Return the [X, Y] coordinate for the center point of the cell that contains the specified text.  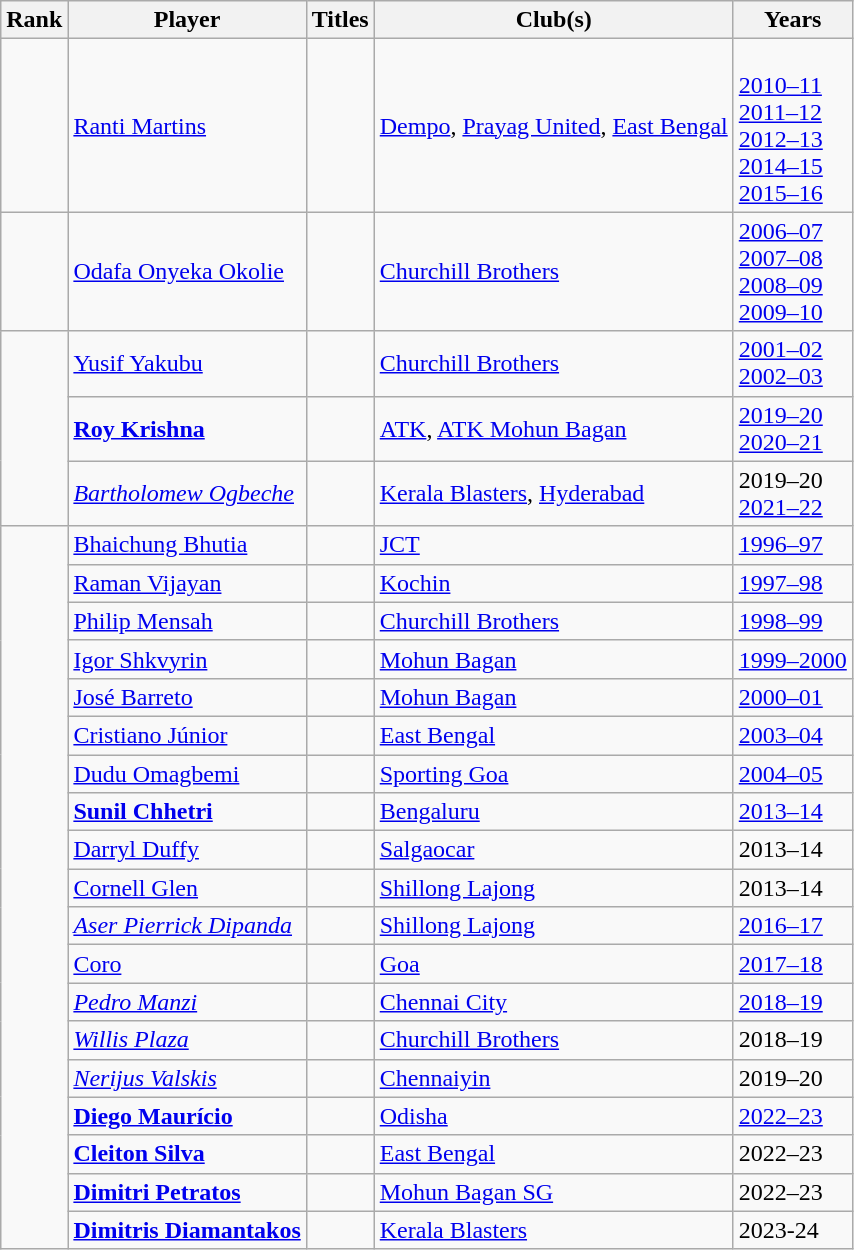
Coro [187, 964]
Nerijus Valskis [187, 1078]
2019–202021–22 [792, 494]
Mohun Bagan SG [554, 1192]
Dimitris Diamantakos [187, 1230]
Titles [340, 20]
Salgaocar [554, 850]
Goa [554, 964]
2017–18 [792, 964]
Darryl Duffy [187, 850]
Sunil Chhetri [187, 812]
2010–112011–122012–132014–152015–16 [792, 126]
Kochin [554, 583]
Club(s) [554, 20]
Rank [34, 20]
Aser Pierrick Dipanda [187, 926]
Diego Maurício [187, 1116]
Yusif Yakubu [187, 364]
2001–022002–03 [792, 364]
1996–97 [792, 545]
Raman Vijayan [187, 583]
2023-24 [792, 1230]
Cornell Glen [187, 888]
Igor Shkvyrin [187, 659]
2003–04 [792, 735]
Odisha [554, 1116]
Years [792, 20]
2004–05 [792, 773]
Roy Krishna [187, 428]
Bartholomew Ogbeche [187, 494]
Player [187, 20]
1999–2000 [792, 659]
Cristiano Júnior [187, 735]
1998–99 [792, 621]
Odafa Onyeka Okolie [187, 272]
2000–01 [792, 697]
2016–17 [792, 926]
Ranti Martins [187, 126]
1997–98 [792, 583]
Bengaluru [554, 812]
Sporting Goa [554, 773]
Bhaichung Bhutia [187, 545]
JCT [554, 545]
Cleiton Silva [187, 1154]
Dempo, Prayag United, East Bengal [554, 126]
Kerala Blasters, Hyderabad [554, 494]
Kerala Blasters [554, 1230]
2006–072007–082008–092009–10 [792, 272]
Dimitri Petratos [187, 1192]
Chennaiyin [554, 1078]
Dudu Omagbemi [187, 773]
Chennai City [554, 1002]
ATK, ATK Mohun Bagan [554, 428]
Philip Mensah [187, 621]
Pedro Manzi [187, 1002]
José Barreto [187, 697]
2019–20 [792, 1078]
2019–202020–21 [792, 428]
Willis Plaza [187, 1040]
